Find where the given text appears and provide that cell's center as [X, Y] coordinate. 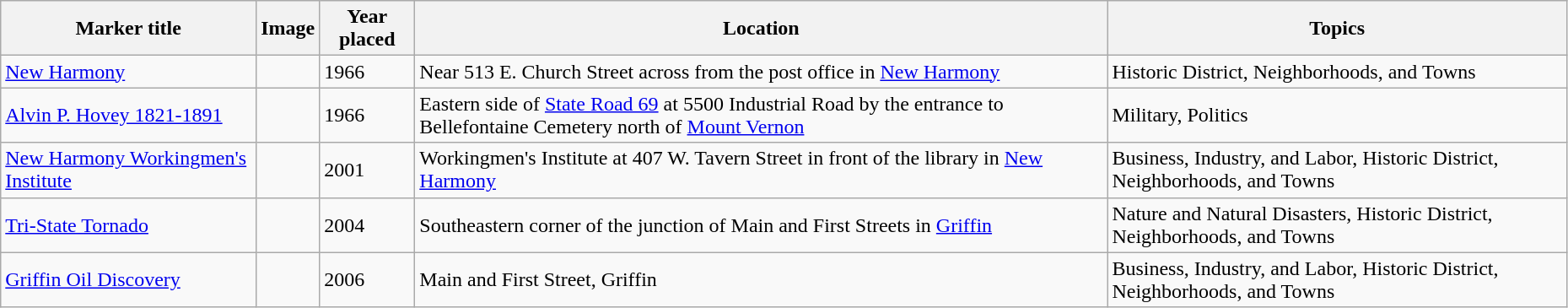
Image [288, 29]
Near 513 E. Church Street across from the post office in New Harmony [761, 72]
Military, Politics [1337, 115]
Topics [1337, 29]
Year placed [368, 29]
2006 [368, 280]
New Harmony [128, 72]
Eastern side of State Road 69 at 5500 Industrial Road by the entrance to Bellefontaine Cemetery north of Mount Vernon [761, 115]
Main and First Street, Griffin [761, 280]
Griffin Oil Discovery [128, 280]
Marker title [128, 29]
Nature and Natural Disasters, Historic District, Neighborhoods, and Towns [1337, 224]
Workingmen's Institute at 407 W. Tavern Street in front of the library in New Harmony [761, 170]
Location [761, 29]
New Harmony Workingmen's Institute [128, 170]
Tri-State Tornado [128, 224]
2004 [368, 224]
2001 [368, 170]
Alvin P. Hovey 1821-1891 [128, 115]
Southeastern corner of the junction of Main and First Streets in Griffin [761, 224]
Historic District, Neighborhoods, and Towns [1337, 72]
